Determine the (X, Y) coordinate at the center of the cell enclosing the given text.  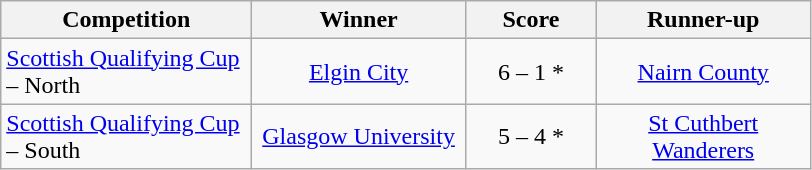
6 – 1 * (530, 72)
Winner (359, 20)
St Cuthbert Wanderers (703, 136)
Elgin City (359, 72)
Scottish Qualifying Cup – North (126, 72)
Glasgow University (359, 136)
5 – 4 * (530, 136)
Scottish Qualifying Cup – South (126, 136)
Score (530, 20)
Runner-up (703, 20)
Nairn County (703, 72)
Competition (126, 20)
